Locate the cell with the specified text and output its [X, Y] center coordinate. 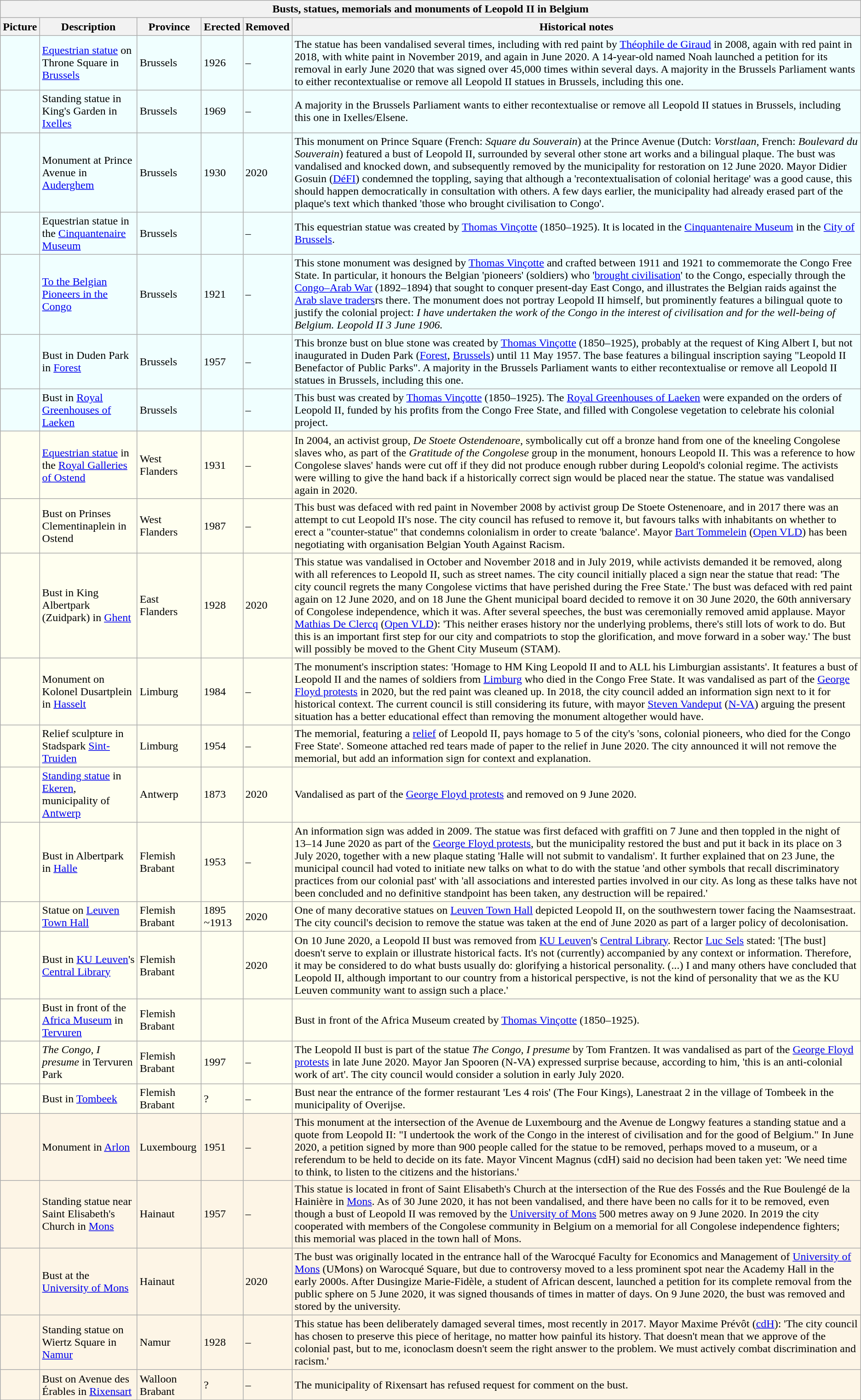
Removed [268, 27]
1953 [222, 862]
Erected [222, 27]
Equestrian statue in the Cinquantenaire Museum [88, 233]
1921 [222, 294]
Province [169, 27]
1997 [222, 1062]
Standing statue in King's Garden in Ixelles [88, 111]
1926 [222, 63]
Historical notes [576, 27]
Vandalised as part of the George Floyd protests and removed on 9 June 2020. [576, 795]
Picture [20, 27]
Busts, statues, memorials and monuments of Leopold II in Belgium [430, 9]
Description [88, 27]
The Congo, I presume in Tervuren Park [88, 1062]
1873 [222, 795]
Bust in front of the Africa Museum created by Thomas Vinçotte (1850–1925). [576, 1020]
Luxembourg [169, 1147]
Standing statue near Saint Elisabeth's Church in Mons [88, 1214]
Namur [169, 1342]
1931 [222, 465]
Bust in KU Leuven's Central Library [88, 965]
Walloon Brabant [169, 1385]
1930 [222, 172]
1984 [222, 691]
Bust on Avenue des Érables in Rixensart [88, 1385]
Bust in King Albertpark (Zuidpark) in Ghent [88, 605]
East Flanders [169, 605]
The municipality of Rixensart has refused request for comment on the bust. [576, 1385]
Bust in Albertpark in Halle [88, 862]
Equestrian statue in the Royal Galleries of Ostend [88, 465]
1895~1913 [222, 916]
Bust in front of the Africa Museum in Tervuren [88, 1020]
This equestrian statue was created by Thomas Vinçotte (1850–1925). It is located in the Cinquantenaire Museum in the City of Brussels. [576, 233]
Relief sculpture in Stadspark Sint-Truiden [88, 746]
Monument in Arlon [88, 1147]
1987 [222, 525]
To the Belgian Pioneers in the Congo [88, 294]
Monument at Prince Avenue in Auderghem [88, 172]
Standing statue on Wiertz Square in Namur [88, 1342]
Equestrian statue on Throne Square in Brussels [88, 63]
Bust in Duden Park in Forest [88, 362]
Standing statue in Ekeren, municipality of Antwerp [88, 795]
1969 [222, 111]
1951 [222, 1147]
Statue on Leuven Town Hall [88, 916]
1954 [222, 746]
Bust at the University of Mons [88, 1281]
Bust on Prinses Clementinaplein in Ostend [88, 525]
Bust in Royal Greenhouses of Laeken [88, 410]
Bust in Tombeek [88, 1099]
Antwerp [169, 795]
Monument on Kolonel Dusartplein in Hasselt [88, 691]
